Search for the cell housing the specified text and yield its [X, Y] center coordinate. 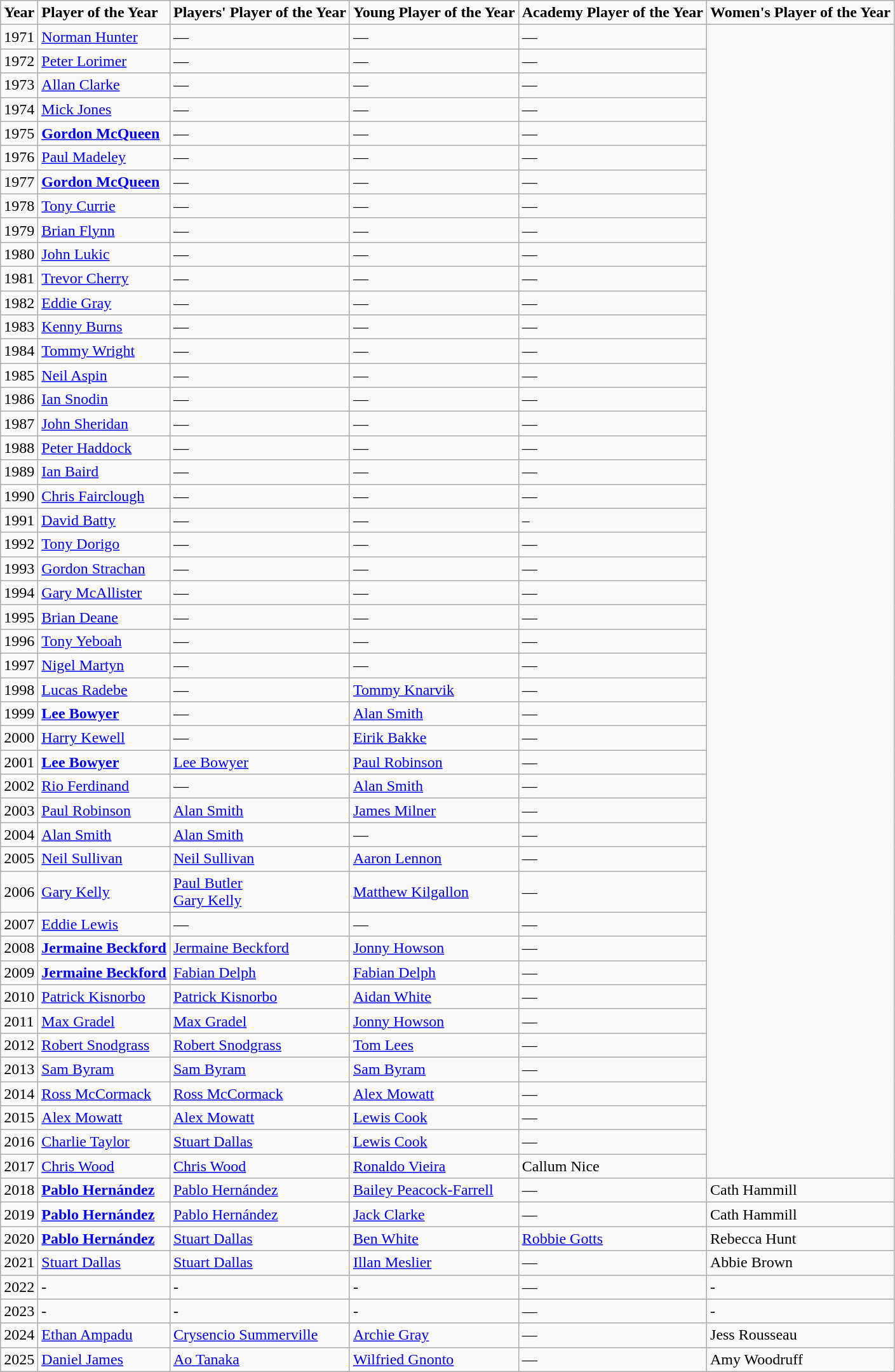
2006 [19, 892]
1996 [19, 641]
2003 [19, 810]
Ian Snodin [104, 400]
Year [19, 13]
1985 [19, 375]
2017 [19, 1166]
Amy Woodruff [800, 1359]
2023 [19, 1311]
2000 [19, 738]
Tom Lees [434, 1045]
Gordon Strachan [104, 568]
1977 [19, 182]
Rio Ferdinand [104, 786]
2021 [19, 1263]
Women's Player of the Year [800, 13]
Eirik Bakke [434, 738]
Ronaldo Vieira [434, 1166]
1982 [19, 303]
2008 [19, 948]
Rebecca Hunt [800, 1239]
Charlie Taylor [104, 1142]
Lucas Radebe [104, 689]
Jack Clarke [434, 1214]
– [612, 520]
1990 [19, 496]
2024 [19, 1335]
Crysencio Summerville [259, 1335]
1975 [19, 133]
2005 [19, 859]
Tommy Knarvik [434, 689]
1980 [19, 254]
Jess Rousseau [800, 1335]
2014 [19, 1093]
Daniel James [104, 1359]
John Sheridan [104, 424]
Young Player of the Year [434, 13]
Trevor Cherry [104, 278]
Allan Clarke [104, 85]
2004 [19, 835]
Peter Haddock [104, 448]
Paul ButlerGary Kelly [259, 892]
2007 [19, 924]
1995 [19, 617]
Brian Deane [104, 617]
Peter Lorimer [104, 61]
1979 [19, 230]
Callum Nice [612, 1166]
Robbie Gotts [612, 1239]
Players' Player of the Year [259, 13]
2015 [19, 1118]
Tony Currie [104, 206]
1998 [19, 689]
Norman Hunter [104, 37]
Gary Kelly [104, 892]
1992 [19, 544]
Tony Yeboah [104, 641]
1972 [19, 61]
1999 [19, 714]
1989 [19, 472]
James Milner [434, 810]
Matthew Kilgallon [434, 892]
Brian Flynn [104, 230]
1984 [19, 351]
1988 [19, 448]
1973 [19, 85]
Archie Gray [434, 1335]
1976 [19, 158]
2019 [19, 1214]
Illan Meslier [434, 1263]
John Lukic [104, 254]
1981 [19, 278]
Mick Jones [104, 109]
1987 [19, 424]
2018 [19, 1190]
Wilfried Gnonto [434, 1359]
2009 [19, 972]
1971 [19, 37]
David Batty [104, 520]
2016 [19, 1142]
Paul Madeley [104, 158]
1986 [19, 400]
Eddie Gray [104, 303]
2025 [19, 1359]
Ao Tanaka [259, 1359]
1993 [19, 568]
2022 [19, 1287]
Gary McAllister [104, 593]
Neil Aspin [104, 375]
Ethan Ampadu [104, 1335]
2012 [19, 1045]
2011 [19, 1021]
Harry Kewell [104, 738]
Player of the Year [104, 13]
1994 [19, 593]
2013 [19, 1069]
1978 [19, 206]
Ian Baird [104, 472]
Academy Player of the Year [612, 13]
Eddie Lewis [104, 924]
2010 [19, 997]
1997 [19, 665]
Aidan White [434, 997]
2002 [19, 786]
Tony Dorigo [104, 544]
2001 [19, 762]
Abbie Brown [800, 1263]
Nigel Martyn [104, 665]
Chris Fairclough [104, 496]
1991 [19, 520]
Bailey Peacock-Farrell [434, 1190]
1983 [19, 327]
Ben White [434, 1239]
Aaron Lennon [434, 859]
1974 [19, 109]
Tommy Wright [104, 351]
2020 [19, 1239]
Kenny Burns [104, 327]
